Detect which cell encompasses the target text, then output its (x, y) center coordinate. 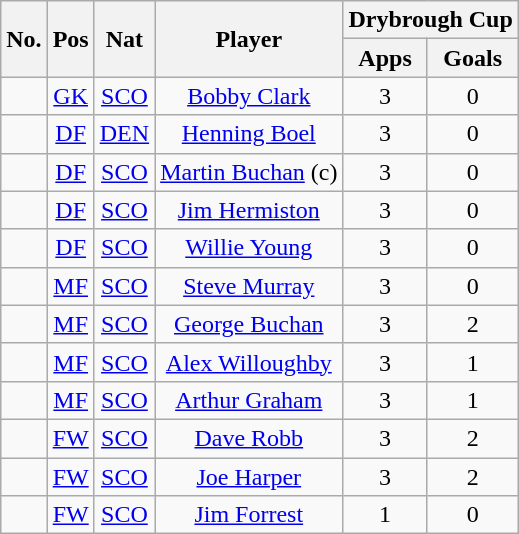
Apps (385, 58)
Martin Buchan (c) (249, 172)
Bobby Clark (249, 96)
Pos (70, 39)
Arthur Graham (249, 400)
Alex Willoughby (249, 362)
Steve Murray (249, 286)
Goals (472, 58)
Dave Robb (249, 438)
Willie Young (249, 248)
Jim Forrest (249, 515)
No. (24, 39)
Joe Harper (249, 477)
Jim Hermiston (249, 210)
Nat (124, 39)
George Buchan (249, 324)
DEN (124, 134)
Drybrough Cup (430, 20)
GK (70, 96)
Player (249, 39)
Henning Boel (249, 134)
